Output the (X, Y) coordinate of the center of the cell containing the given text.  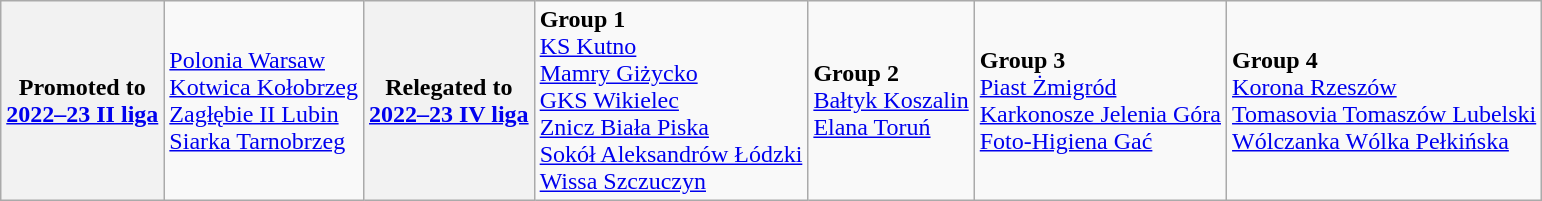
Group 2 Bałtyk Koszalin Elana Toruń (891, 101)
Group 3 Piast Żmigród Karkonosze Jelenia Góra Foto-Higiena Gać (1100, 101)
Group 4 Korona Rzeszów Tomasovia Tomaszów Lubelski Wólczanka Wólka Pełkińska (1384, 101)
Group 1 KS Kutno Mamry Giżycko GKS Wikielec Znicz Biała Piska Sokół Aleksandrów Łódzki Wissa Szczuczyn (671, 101)
Relegated to2022–23 IV liga (448, 101)
Promoted to2022–23 II liga (82, 101)
Polonia Warsaw Kotwica Kołobrzeg Zagłębie II Lubin Siarka Tarnobrzeg (264, 101)
